Pinpoint the cell where the given text exists, returning its [X, Y] midpoint coordinate. 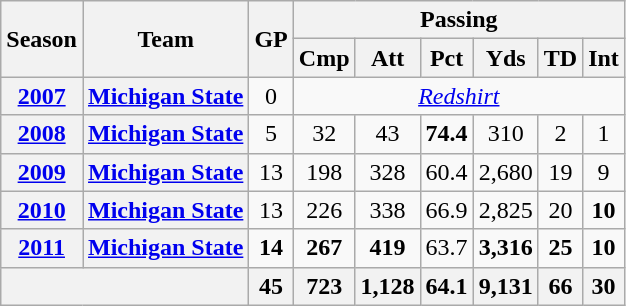
63.7 [446, 248]
Int [604, 58]
328 [388, 172]
267 [324, 248]
338 [388, 210]
Redshirt [458, 96]
43 [388, 134]
14 [271, 248]
2 [560, 134]
Passing [458, 20]
0 [271, 96]
30 [604, 286]
Yds [506, 58]
Att [388, 58]
226 [324, 210]
Pct [446, 58]
5 [271, 134]
2010 [42, 210]
9 [604, 172]
2008 [42, 134]
310 [506, 134]
66.9 [446, 210]
60.4 [446, 172]
25 [560, 248]
419 [388, 248]
GP [271, 39]
1 [604, 134]
2007 [42, 96]
2011 [42, 248]
Season [42, 39]
Cmp [324, 58]
3,316 [506, 248]
2,680 [506, 172]
2,825 [506, 210]
TD [560, 58]
Team [165, 39]
1,128 [388, 286]
20 [560, 210]
198 [324, 172]
723 [324, 286]
32 [324, 134]
66 [560, 286]
74.4 [446, 134]
19 [560, 172]
64.1 [446, 286]
9,131 [506, 286]
2009 [42, 172]
45 [271, 286]
